For the text-containing cell, return its midpoint in [x, y] coordinate format. 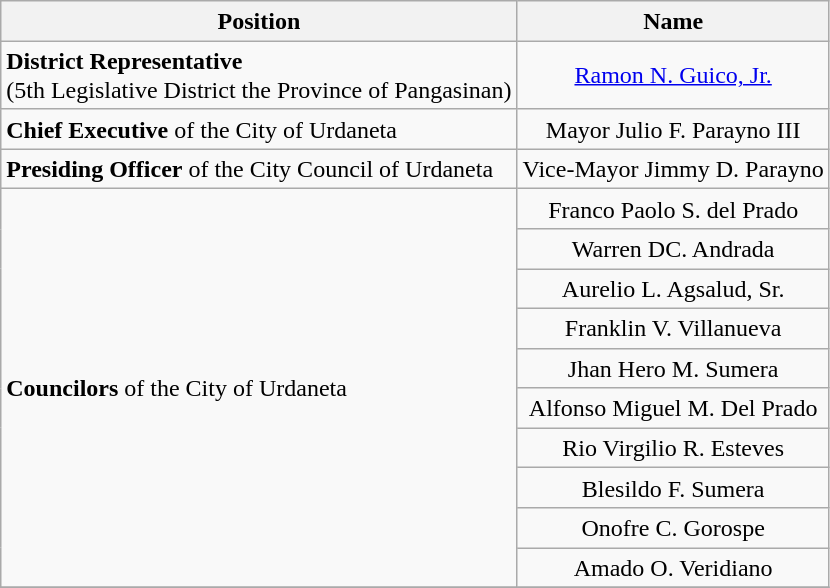
Rio Virgilio R. Esteves [673, 448]
Chief Executive of the City of Urdaneta [259, 129]
Ramon N. Guico, Jr. [673, 76]
Councilors of the City of Urdaneta [259, 388]
Name [673, 21]
Alfonso Miguel M. Del Prado [673, 408]
District Representative(5th Legislative District the Province of Pangasinan) [259, 76]
Onofre C. Gorospe [673, 528]
Warren DC. Andrada [673, 249]
Amado O. Veridiano [673, 568]
Aurelio L. Agsalud, Sr. [673, 289]
Vice-Mayor Jimmy D. Parayno [673, 169]
Presiding Officer of the City Council of Urdaneta [259, 169]
Position [259, 21]
Blesildo F. Sumera [673, 488]
Mayor Julio F. Parayno III [673, 129]
Franco Paolo S. del Prado [673, 209]
Jhan Hero M. Sumera [673, 368]
Franklin V. Villanueva [673, 328]
